Return the (x, y) coordinate for the center point of the cell that contains the specified text.  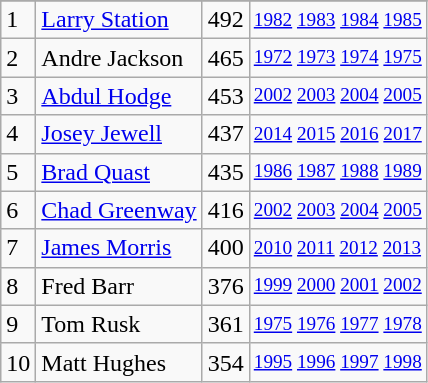
465 (226, 58)
Tom Rusk (119, 324)
453 (226, 96)
2014 2015 2016 2017 (338, 134)
2 (18, 58)
7 (18, 248)
400 (226, 248)
6 (18, 210)
361 (226, 324)
3 (18, 96)
4 (18, 134)
492 (226, 20)
Fred Barr (119, 286)
1999 2000 2001 2002 (338, 286)
354 (226, 362)
5 (18, 172)
416 (226, 210)
Brad Quast (119, 172)
1986 1987 1988 1989 (338, 172)
Matt Hughes (119, 362)
Abdul Hodge (119, 96)
Chad Greenway (119, 210)
1975 1976 1977 1978 (338, 324)
1995 1996 1997 1998 (338, 362)
10 (18, 362)
Josey Jewell (119, 134)
8 (18, 286)
376 (226, 286)
1982 1983 1984 1985 (338, 20)
James Morris (119, 248)
2010 2011 2012 2013 (338, 248)
Larry Station (119, 20)
435 (226, 172)
1 (18, 20)
Andre Jackson (119, 58)
437 (226, 134)
9 (18, 324)
1972 1973 1974 1975 (338, 58)
